Output the (X, Y) coordinate of the center of the cell containing the given text.  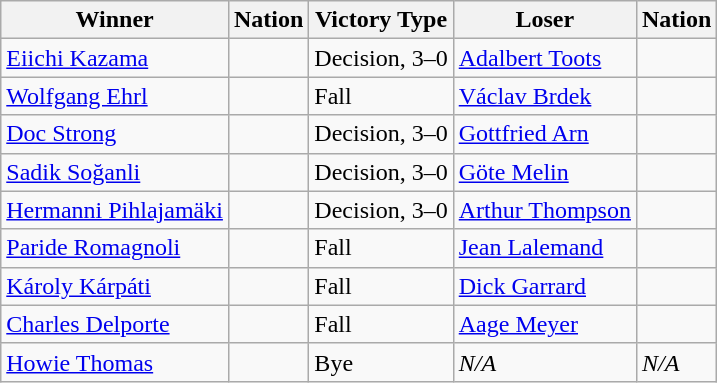
Václav Brdek (544, 96)
Howie Thomas (115, 362)
Arthur Thompson (544, 210)
Doc Strong (115, 134)
Gottfried Arn (544, 134)
Bye (381, 362)
Paride Romagnoli (115, 248)
Winner (115, 20)
Dick Garrard (544, 286)
Jean Lalemand (544, 248)
Sadik Soğanli (115, 172)
Hermanni Pihlajamäki (115, 210)
Victory Type (381, 20)
Göte Melin (544, 172)
Aage Meyer (544, 324)
Charles Delporte (115, 324)
Eiichi Kazama (115, 58)
Loser (544, 20)
Károly Kárpáti (115, 286)
Adalbert Toots (544, 58)
Wolfgang Ehrl (115, 96)
